Detect which cell encompasses the target text, then output its (x, y) center coordinate. 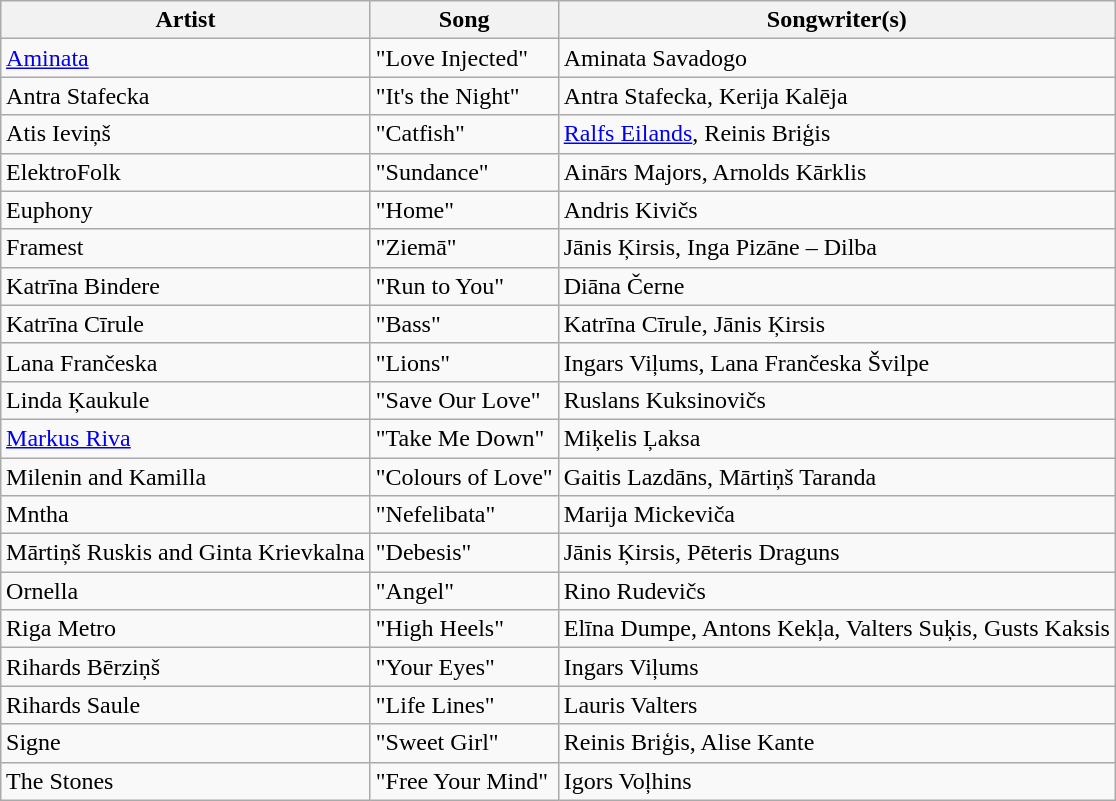
"Free Your Mind" (464, 781)
Diāna Černe (836, 286)
"Take Me Down" (464, 438)
Katrīna Cīrule (186, 324)
Song (464, 20)
Jānis Ķirsis, Inga Pizāne – Dilba (836, 248)
Ralfs Eilands, Reinis Briģis (836, 134)
Rihards Saule (186, 705)
"Run to You" (464, 286)
"Sweet Girl" (464, 743)
Lauris Valters (836, 705)
Rihards Bērziņš (186, 667)
Igors Voļhins (836, 781)
Framest (186, 248)
"Colours of Love" (464, 477)
"Ziemā" (464, 248)
"Lions" (464, 362)
"Catfish" (464, 134)
"Home" (464, 210)
Katrīna Bindere (186, 286)
"Life Lines" (464, 705)
Jānis Ķirsis, Pēteris Draguns (836, 553)
"Nefelibata" (464, 515)
Ingars Viļums, Lana Frančeska Švilpe (836, 362)
Mārtiņš Ruskis and Ginta Krievkalna (186, 553)
"Bass" (464, 324)
"Sundance" (464, 172)
Ainārs Majors, Arnolds Kārklis (836, 172)
"Save Our Love" (464, 400)
Markus Riva (186, 438)
Songwriter(s) (836, 20)
Antra Stafecka (186, 96)
Ruslans Kuksinovičs (836, 400)
Antra Stafecka, Kerija Kalēja (836, 96)
"High Heels" (464, 629)
Artist (186, 20)
Riga Metro (186, 629)
Mntha (186, 515)
Linda Ķaukule (186, 400)
Aminata Savadogo (836, 58)
Elīna Dumpe, Antons Kekļa, Valters Suķis, Gusts Kaksis (836, 629)
Reinis Briģis, Alise Kante (836, 743)
ElektroFolk (186, 172)
The Stones (186, 781)
Aminata (186, 58)
Miķelis Ļaksa (836, 438)
"Love Injected" (464, 58)
Andris Kivičs (836, 210)
Katrīna Cīrule, Jānis Ķirsis (836, 324)
Ingars Viļums (836, 667)
Lana Frančeska (186, 362)
Signe (186, 743)
"Debesis" (464, 553)
Milenin and Kamilla (186, 477)
Marija Mickeviča (836, 515)
"Angel" (464, 591)
Euphony (186, 210)
"Your Eyes" (464, 667)
"It's the Night" (464, 96)
Rino Rudevičs (836, 591)
Atis Ieviņš (186, 134)
Gaitis Lazdāns, Mārtiņš Taranda (836, 477)
Ornella (186, 591)
